Search for the cell housing the specified text and yield its (x, y) center coordinate. 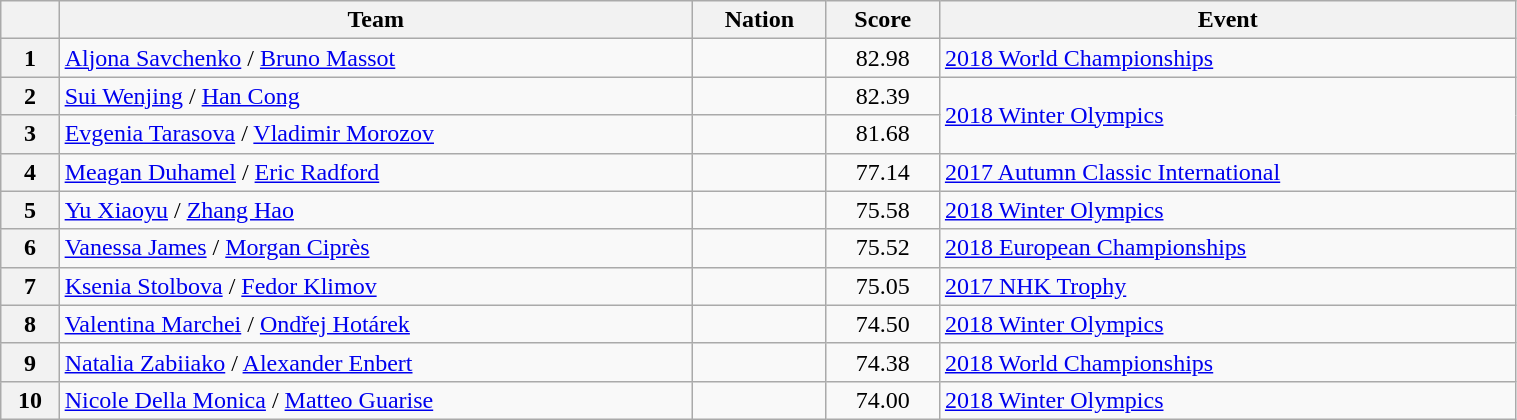
82.98 (882, 58)
74.50 (882, 324)
75.58 (882, 210)
Aljona Savchenko / Bruno Massot (376, 58)
4 (30, 172)
2017 NHK Trophy (1228, 286)
1 (30, 58)
Natalia Zabiiako / Alexander Enbert (376, 362)
8 (30, 324)
10 (30, 400)
Ksenia Stolbova / Fedor Klimov (376, 286)
75.52 (882, 248)
Score (882, 20)
82.39 (882, 96)
74.38 (882, 362)
Valentina Marchei / Ondřej Hotárek (376, 324)
6 (30, 248)
Nicole Della Monica / Matteo Guarise (376, 400)
Nation (759, 20)
2017 Autumn Classic International (1228, 172)
77.14 (882, 172)
Meagan Duhamel / Eric Radford (376, 172)
Evgenia Tarasova / Vladimir Morozov (376, 134)
9 (30, 362)
5 (30, 210)
74.00 (882, 400)
81.68 (882, 134)
Team (376, 20)
2 (30, 96)
Event (1228, 20)
3 (30, 134)
Vanessa James / Morgan Ciprès (376, 248)
2018 European Championships (1228, 248)
Sui Wenjing / Han Cong (376, 96)
7 (30, 286)
Yu Xiaoyu / Zhang Hao (376, 210)
75.05 (882, 286)
